Identify which cell holds the provided text, then report its (X, Y) central coordinate. 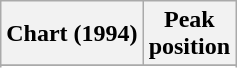
Peakposition (189, 34)
Chart (1994) (72, 34)
